Extract the [x, y] coordinate from the center of the cell holding the provided text.  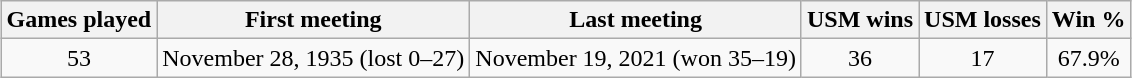
Last meeting [636, 20]
November 19, 2021 (won 35–19) [636, 58]
First meeting [314, 20]
USM wins [860, 20]
67.9% [1088, 58]
53 [79, 58]
November 28, 1935 (lost 0–27) [314, 58]
USM losses [983, 20]
36 [860, 58]
17 [983, 58]
Games played [79, 20]
Win % [1088, 20]
